Extract the (X, Y) coordinate from the center of the cell holding the provided text.  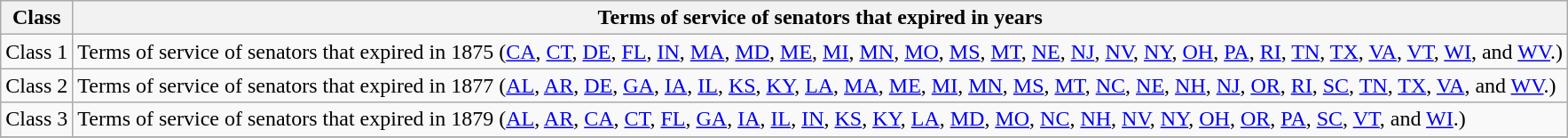
Terms of service of senators that expired in years (820, 18)
Class 1 (37, 52)
Class 3 (37, 119)
Class (37, 18)
Class 2 (37, 85)
